Detect which cell encompasses the target text, then output its [X, Y] center coordinate. 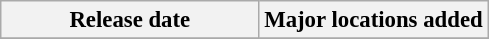
Release date [130, 20]
Major locations added [374, 20]
